For the text-containing cell, return its midpoint in [x, y] coordinate format. 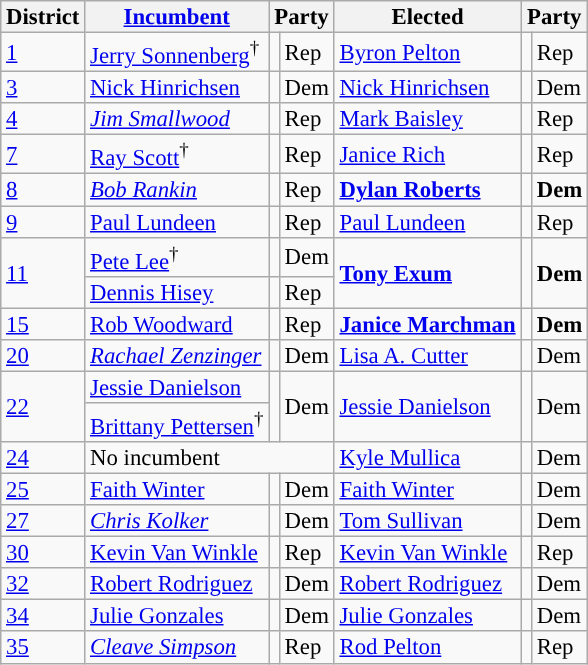
District [43, 17]
Rod Pelton [428, 648]
No incumbent [210, 458]
Cleave Simpson [177, 648]
24 [43, 458]
Janice Marchman [428, 324]
25 [43, 490]
Ray Scott† [177, 154]
Dennis Hisey [177, 292]
Chris Kolker [177, 521]
34 [43, 616]
Janice Rich [428, 154]
32 [43, 584]
35 [43, 648]
9 [43, 222]
Lisa A. Cutter [428, 356]
27 [43, 521]
Byron Pelton [428, 52]
Mark Baisley [428, 119]
Brittany Pettersen† [177, 422]
20 [43, 356]
Tom Sullivan [428, 521]
22 [43, 406]
Rob Woodward [177, 324]
4 [43, 119]
Dylan Roberts [428, 190]
Jerry Sonnenberg† [177, 52]
Kyle Mullica [428, 458]
1 [43, 52]
Pete Lee† [177, 256]
3 [43, 88]
Bob Rankin [177, 190]
11 [43, 272]
Tony Exum [428, 272]
Incumbent [177, 17]
30 [43, 553]
8 [43, 190]
Rachael Zenzinger [177, 356]
15 [43, 324]
Elected [428, 17]
Jim Smallwood [177, 119]
7 [43, 154]
